Identify which cell holds the provided text, then report its [X, Y] central coordinate. 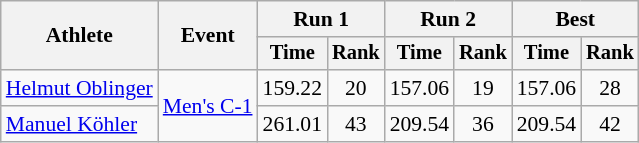
36 [483, 124]
Athlete [80, 36]
28 [610, 88]
19 [483, 88]
Event [208, 36]
Run 2 [448, 19]
Men's C-1 [208, 106]
20 [356, 88]
42 [610, 124]
Manuel Köhler [80, 124]
43 [356, 124]
Best [576, 19]
Run 1 [322, 19]
159.22 [292, 88]
Helmut Oblinger [80, 88]
261.01 [292, 124]
